Capture the cell that displays the provided text and extract its (x, y) central coordinate. 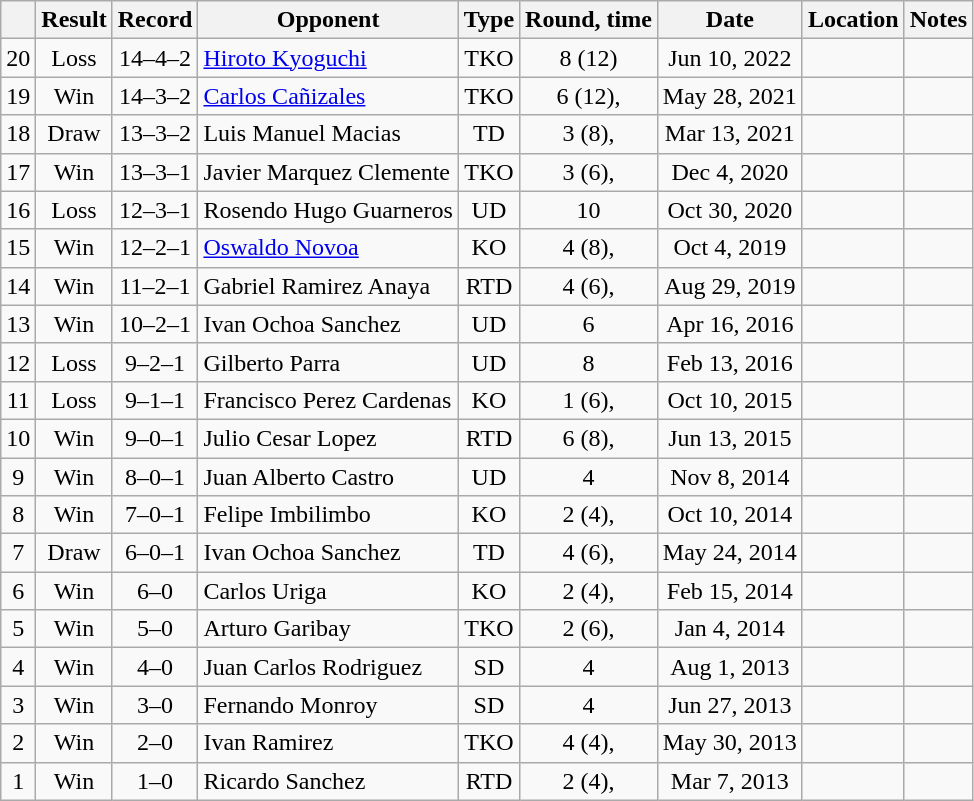
May 24, 2014 (730, 553)
10–2–1 (155, 324)
Oswaldo Novoa (328, 248)
19 (18, 96)
Francisco Perez Cardenas (328, 400)
May 30, 2013 (730, 743)
Nov 8, 2014 (730, 477)
14–3–2 (155, 96)
4 (4), (589, 743)
Mar 7, 2013 (730, 781)
Jun 27, 2013 (730, 705)
17 (18, 172)
Juan Carlos Rodriguez (328, 667)
9 (18, 477)
15 (18, 248)
5–0 (155, 629)
9–1–1 (155, 400)
14–4–2 (155, 58)
7 (18, 553)
May 28, 2021 (730, 96)
13 (18, 324)
Record (155, 20)
3 (8), (589, 134)
6 (12), (589, 96)
5 (18, 629)
2 (6), (589, 629)
Felipe Imbilimbo (328, 515)
20 (18, 58)
Juan Alberto Castro (328, 477)
9–2–1 (155, 362)
3–0 (155, 705)
13–3–2 (155, 134)
Rosendo Hugo Guarneros (328, 210)
Oct 10, 2014 (730, 515)
Aug 1, 2013 (730, 667)
Fernando Monroy (328, 705)
12–3–1 (155, 210)
Ivan Ramirez (328, 743)
Feb 13, 2016 (730, 362)
Oct 10, 2015 (730, 400)
Javier Marquez Clemente (328, 172)
12–2–1 (155, 248)
Date (730, 20)
16 (18, 210)
6–0–1 (155, 553)
Opponent (328, 20)
Gabriel Ramirez Anaya (328, 286)
Ricardo Sanchez (328, 781)
8–0–1 (155, 477)
3 (18, 705)
8 (12) (589, 58)
Julio Cesar Lopez (328, 438)
18 (18, 134)
Apr 16, 2016 (730, 324)
12 (18, 362)
Hiroto Kyoguchi (328, 58)
Jun 13, 2015 (730, 438)
Jan 4, 2014 (730, 629)
3 (6), (589, 172)
4–0 (155, 667)
Notes (938, 20)
7–0–1 (155, 515)
Type (488, 20)
Jun 10, 2022 (730, 58)
6–0 (155, 591)
1 (6), (589, 400)
4 (8), (589, 248)
Oct 4, 2019 (730, 248)
2–0 (155, 743)
Feb 15, 2014 (730, 591)
Arturo Garibay (328, 629)
Luis Manuel Macias (328, 134)
Result (74, 20)
Mar 13, 2021 (730, 134)
11 (18, 400)
Carlos Cañizales (328, 96)
14 (18, 286)
Dec 4, 2020 (730, 172)
2 (18, 743)
Round, time (589, 20)
Gilberto Parra (328, 362)
1–0 (155, 781)
Carlos Uriga (328, 591)
1 (18, 781)
Location (853, 20)
11–2–1 (155, 286)
Aug 29, 2019 (730, 286)
13–3–1 (155, 172)
9–0–1 (155, 438)
Oct 30, 2020 (730, 210)
6 (8), (589, 438)
